Detect which cell encompasses the target text, then output its [X, Y] center coordinate. 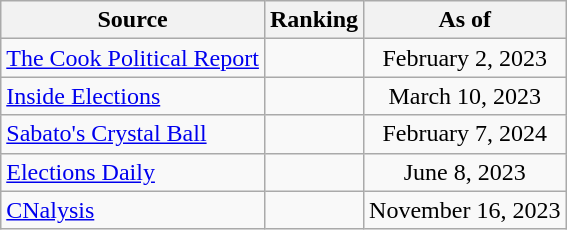
March 10, 2023 [465, 96]
Elections Daily [133, 172]
February 2, 2023 [465, 58]
Sabato's Crystal Ball [133, 134]
February 7, 2024 [465, 134]
The Cook Political Report [133, 58]
June 8, 2023 [465, 172]
Source [133, 20]
November 16, 2023 [465, 210]
As of [465, 20]
Inside Elections [133, 96]
Ranking [314, 20]
CNalysis [133, 210]
